For the text-containing cell, return its midpoint in (X, Y) coordinate format. 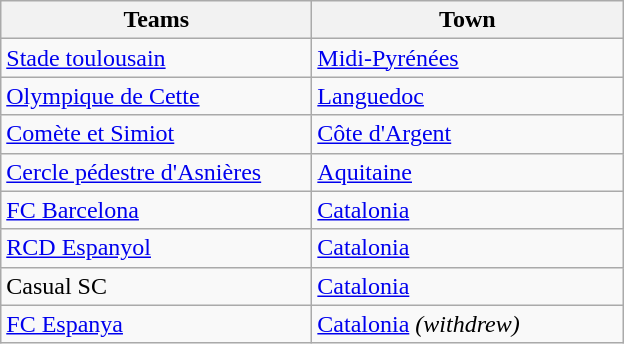
Midi-Pyrénées (468, 58)
Olympique de Cette (156, 96)
Town (468, 20)
Comète et Simiot (156, 134)
Catalonia (withdrew) (468, 324)
Casual SC (156, 286)
Languedoc (468, 96)
Cercle pédestre d'Asnières (156, 172)
FC Barcelona (156, 210)
FC Espanya (156, 324)
Teams (156, 20)
Côte d'Argent (468, 134)
RCD Espanyol (156, 248)
Stade toulousain (156, 58)
Aquitaine (468, 172)
